Pinpoint the cell where the given text exists, returning its [X, Y] midpoint coordinate. 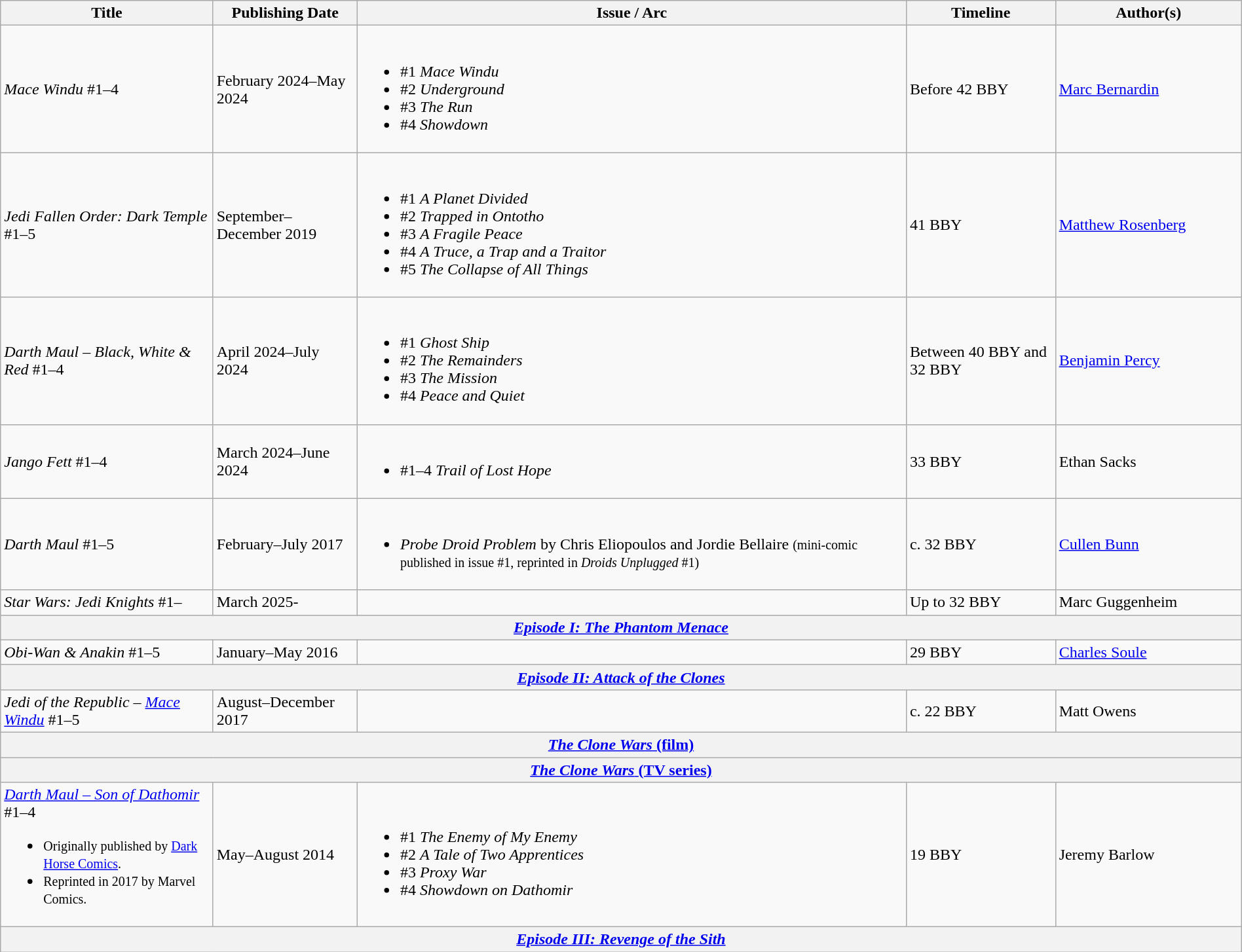
#1 A Planet Divided#2 Trapped in Ontotho#3 A Fragile Peace#4 A Truce, a Trap and a Traitor#5 The Collapse of All Things [631, 225]
41 BBY [981, 225]
Cullen Bunn [1148, 544]
February 2024–May 2024 [285, 89]
Benjamin Percy [1148, 361]
Episode I: The Phantom Menace [621, 627]
#1 Mace Windu#2 Underground#3 The Run#4 Showdown [631, 89]
#1 Ghost Ship#2 The Remainders#3 The Mission#4 Peace and Quiet [631, 361]
Matthew Rosenberg [1148, 225]
Jedi Fallen Order: Dark Temple #1–5 [107, 225]
April 2024–July 2024 [285, 361]
Obi-Wan & Anakin #1–5 [107, 652]
Up to 32 BBY [981, 602]
#1–4 Trail of Lost Hope [631, 461]
Mace Windu #1–4 [107, 89]
Between 40 BBY and 32 BBY [981, 361]
May–August 2014 [285, 855]
Jeremy Barlow [1148, 855]
Charles Soule [1148, 652]
Jango Fett #1–4 [107, 461]
Issue / Arc [631, 13]
August–December 2017 [285, 711]
September–December 2019 [285, 225]
Jedi of the Republic – Mace Windu #1–5 [107, 711]
February–July 2017 [285, 544]
Matt Owens [1148, 711]
Marc Bernardin [1148, 89]
March 2024–June 2024 [285, 461]
Before 42 BBY [981, 89]
c. 32 BBY [981, 544]
Timeline [981, 13]
The Clone Wars (film) [621, 744]
Author(s) [1148, 13]
Episode III: Revenge of the Sith [621, 940]
#1 The Enemy of My Enemy#2 A Tale of Two Apprentices#3 Proxy War#4 Showdown on Dathomir [631, 855]
Darth Maul – Son of Dathomir #1–4Originally published by Dark Horse Comics.Reprinted in 2017 by Marvel Comics. [107, 855]
Ethan Sacks [1148, 461]
29 BBY [981, 652]
March 2025- [285, 602]
c. 22 BBY [981, 711]
33 BBY [981, 461]
The Clone Wars (TV series) [621, 769]
Title [107, 13]
Episode II: Attack of the Clones [621, 677]
Probe Droid Problem by Chris Eliopoulos and Jordie Bellaire (mini-comic published in issue #1, reprinted in Droids Unplugged #1) [631, 544]
Publishing Date [285, 13]
Marc Guggenheim [1148, 602]
19 BBY [981, 855]
Star Wars: Jedi Knights #1– [107, 602]
Darth Maul – Black, White & Red #1–4 [107, 361]
January–May 2016 [285, 652]
Darth Maul #1–5 [107, 544]
